Detect which cell encompasses the target text, then output its (X, Y) center coordinate. 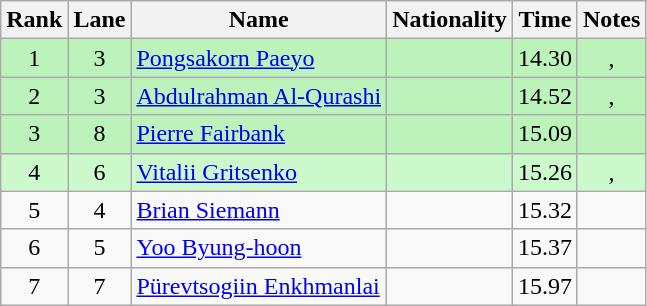
15.97 (544, 286)
Abdulrahman Al-Qurashi (259, 96)
1 (34, 58)
15.32 (544, 210)
14.30 (544, 58)
15.09 (544, 134)
Lane (100, 20)
2 (34, 96)
Yoo Byung-hoon (259, 248)
8 (100, 134)
Brian Siemann (259, 210)
15.26 (544, 172)
Pürevtsogiin Enkhmanlai (259, 286)
Nationality (450, 20)
14.52 (544, 96)
Notes (611, 20)
Rank (34, 20)
Pongsakorn Paeyo (259, 58)
15.37 (544, 248)
Name (259, 20)
Vitalii Gritsenko (259, 172)
Time (544, 20)
Pierre Fairbank (259, 134)
